Provide the [x, y] coordinate of the cell's center where the given text is located.  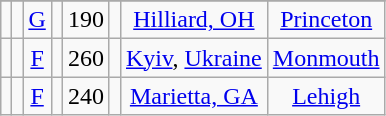
240 [86, 96]
260 [86, 58]
Monmouth [326, 58]
G [37, 20]
Princeton [326, 20]
Lehigh [326, 96]
Marietta, GA [194, 96]
190 [86, 20]
Kyiv, Ukraine [194, 58]
Hilliard, OH [194, 20]
